Locate the cell with the specified text and output its (x, y) center coordinate. 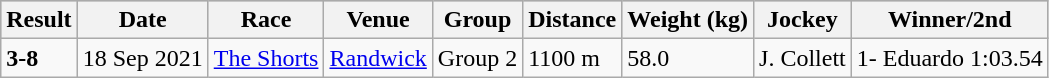
Group (477, 20)
Winner/2nd (950, 20)
58.0 (688, 58)
Result (39, 20)
1100 m (572, 58)
18 Sep 2021 (142, 58)
Distance (572, 20)
Randwick (378, 58)
1- Eduardo 1:03.54 (950, 58)
Race (266, 20)
The Shorts (266, 58)
Jockey (803, 20)
Date (142, 20)
3-8 (39, 58)
Venue (378, 20)
Group 2 (477, 58)
J. Collett (803, 58)
Weight (kg) (688, 20)
